Capture the cell that displays the provided text and extract its [X, Y] central coordinate. 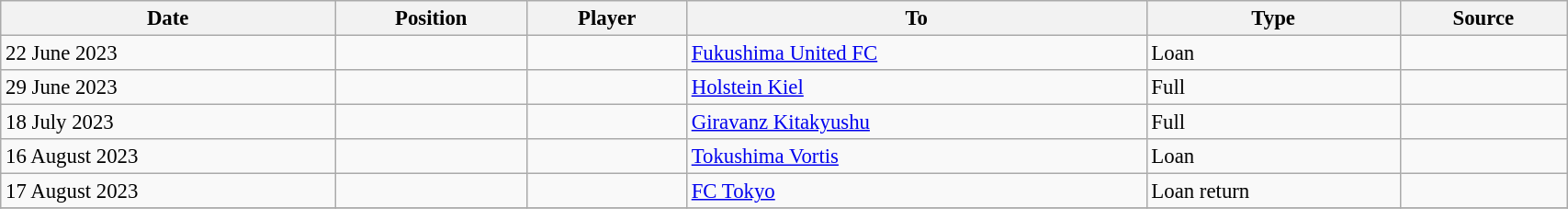
22 June 2023 [168, 53]
FC Tokyo [917, 192]
18 July 2023 [168, 122]
Player [606, 18]
Date [168, 18]
Holstein Kiel [917, 87]
Type [1273, 18]
Position [432, 18]
Tokushima Vortis [917, 157]
16 August 2023 [168, 157]
Source [1483, 18]
29 June 2023 [168, 87]
Loan return [1273, 192]
Fukushima United FC [917, 53]
Giravanz Kitakyushu [917, 122]
17 August 2023 [168, 192]
To [917, 18]
